Extract the (X, Y) coordinate from the center of the cell holding the provided text.  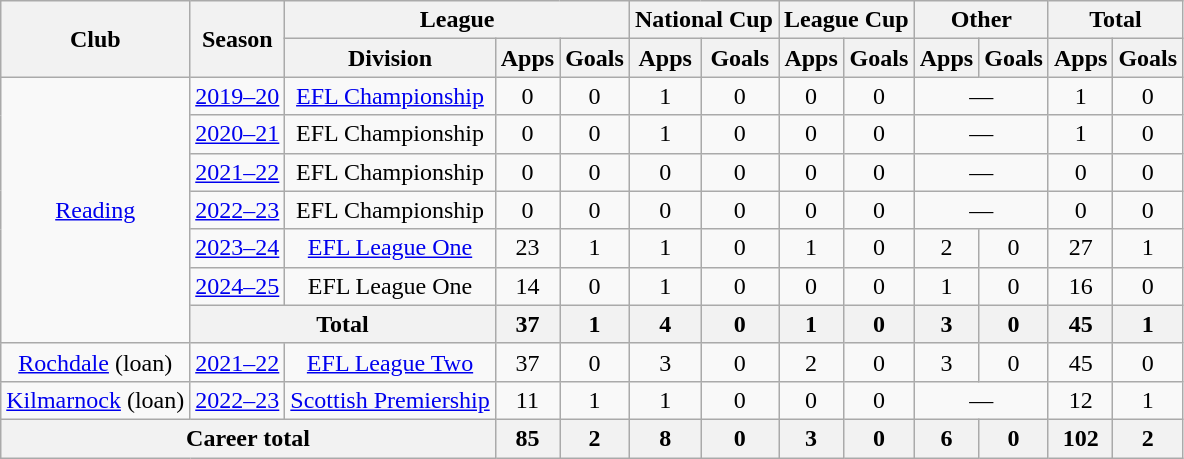
National Cup (704, 20)
Division (390, 58)
11 (527, 400)
27 (1080, 248)
12 (1080, 400)
6 (946, 438)
4 (665, 324)
League (458, 20)
2019–20 (238, 96)
Season (238, 39)
23 (527, 248)
Rochdale (loan) (96, 362)
16 (1080, 286)
Other (981, 20)
Reading (96, 210)
Club (96, 39)
Career total (248, 438)
Scottish Premiership (390, 400)
2020–21 (238, 134)
8 (665, 438)
2023–24 (238, 248)
2024–25 (238, 286)
Kilmarnock (loan) (96, 400)
85 (527, 438)
EFL League Two (390, 362)
14 (527, 286)
102 (1080, 438)
League Cup (846, 20)
